Scan for the cell matching the given text and deliver its (x, y) coordinate at center. 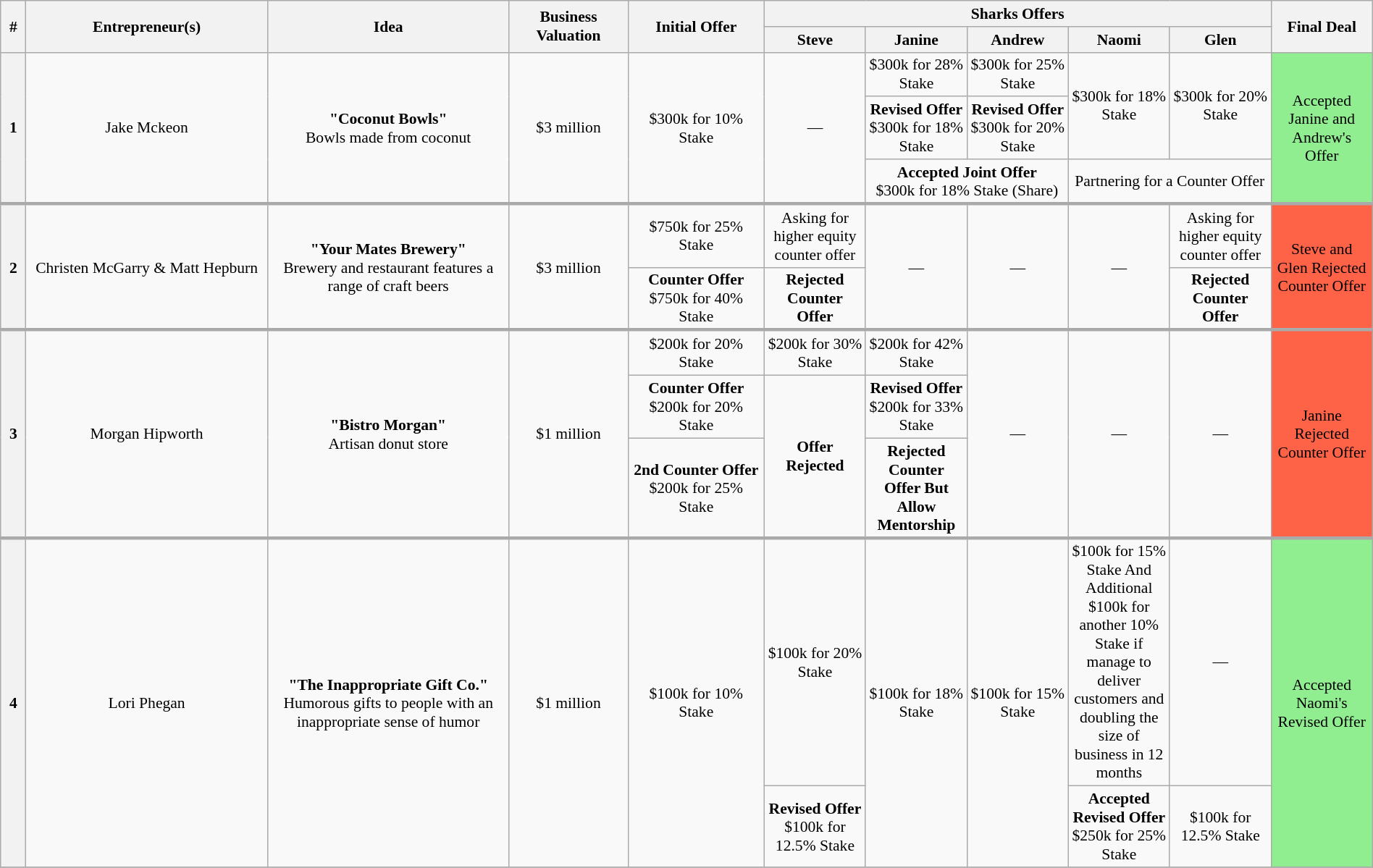
$200k for 42% Stake (916, 353)
Janine Rejected Counter Offer (1322, 434)
$100k for 20% Stake (815, 662)
$300k for 28% Stake (916, 74)
Andrew (1017, 40)
$100k for 15% Stake (1017, 702)
Christen McGarry & Matt Hepburn (147, 266)
Sharks Offers (1017, 14)
Accepted Revised Offer$250k for 25% Stake (1119, 827)
Accepted Janine and Andrew's Offer (1322, 127)
1 (13, 127)
3 (13, 434)
Janine (916, 40)
"The Inappropriate Gift Co." Humorous gifts to people with an inappropriate sense of humor (388, 702)
Jake Mckeon (147, 127)
4 (13, 702)
Partnering for a Counter Offer (1170, 181)
$100k for 18% Stake (916, 702)
$300k for 10% Stake (696, 127)
Morgan Hipworth (147, 434)
"Coconut Bowls" Bowls made from coconut (388, 127)
Final Deal (1322, 26)
Entrepreneur(s) (147, 26)
# (13, 26)
Steve and Glen Rejected Counter Offer (1322, 266)
$300k for 20% Stake (1220, 106)
Accepted Joint Offer$300k for 18% Stake (Share) (967, 181)
$300k for 18% Stake (1119, 106)
Glen (1220, 40)
Idea (388, 26)
2 (13, 266)
Business Valuation (568, 26)
Revised Offer$300k for 20% Stake (1017, 129)
$750k for 25% Stake (696, 235)
Revised Offer$200k for 33% Stake (916, 407)
"Bistro Morgan" Artisan donut store (388, 434)
2nd Counter Offer$200k for 25% Stake (696, 488)
Revised Offer$300k for 18% Stake (916, 129)
Counter Offer$750k for 40% Stake (696, 298)
"Your Mates Brewery" Brewery and restaurant features a range of craft beers (388, 266)
Revised Offer$100k for 12.5% Stake (815, 827)
Rejected Counter Offer But Allow Mentorship (916, 488)
$300k for 25% Stake (1017, 74)
Initial Offer (696, 26)
$100k for 15% Stake And Additional $100k for another 10% Stake if manage to deliver customers and doubling the size of business in 12 months (1119, 662)
Steve (815, 40)
$200k for 20% Stake (696, 353)
Lori Phegan (147, 702)
$100k for 10% Stake (696, 702)
Naomi (1119, 40)
Offer Rejected (815, 457)
Accepted Naomi's Revised Offer (1322, 702)
$100k for 12.5% Stake (1220, 827)
Counter Offer$200k for 20% Stake (696, 407)
$200k for 30% Stake (815, 353)
